Scan for the cell matching the given text and deliver its [X, Y] coordinate at center. 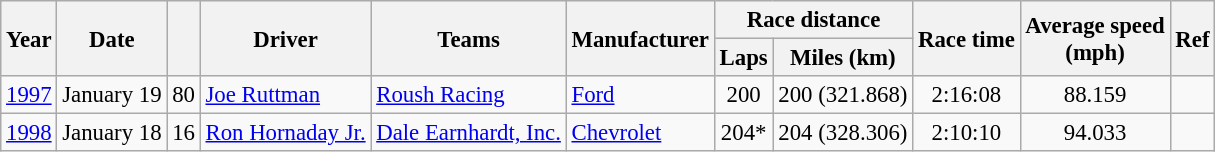
Joe Ruttman [286, 95]
Chevrolet [640, 133]
94.033 [1095, 133]
1997 [29, 95]
204 (328.306) [843, 133]
January 18 [112, 133]
Race distance [813, 20]
Ref [1192, 38]
88.159 [1095, 95]
Manufacturer [640, 38]
Date [112, 38]
Average speed(mph) [1095, 38]
2:16:08 [966, 95]
Miles (km) [843, 58]
Ford [640, 95]
Ron Hornaday Jr. [286, 133]
Year [29, 38]
1998 [29, 133]
Race time [966, 38]
80 [184, 95]
Teams [468, 38]
Driver [286, 38]
200 [744, 95]
200 (321.868) [843, 95]
January 19 [112, 95]
2:10:10 [966, 133]
Roush Racing [468, 95]
Laps [744, 58]
204* [744, 133]
Dale Earnhardt, Inc. [468, 133]
16 [184, 133]
